Return the [X, Y] coordinate for the center point of the cell that contains the specified text.  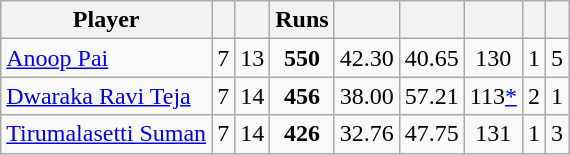
32.76 [366, 134]
38.00 [366, 96]
3 [558, 134]
40.65 [432, 58]
2 [534, 96]
130 [493, 58]
42.30 [366, 58]
Tirumalasetti Suman [106, 134]
57.21 [432, 96]
113* [493, 96]
Anoop Pai [106, 58]
Dwaraka Ravi Teja [106, 96]
5 [558, 58]
Player [106, 20]
Runs [302, 20]
47.75 [432, 134]
426 [302, 134]
13 [252, 58]
131 [493, 134]
456 [302, 96]
550 [302, 58]
